Capture the cell that displays the provided text and extract its (X, Y) central coordinate. 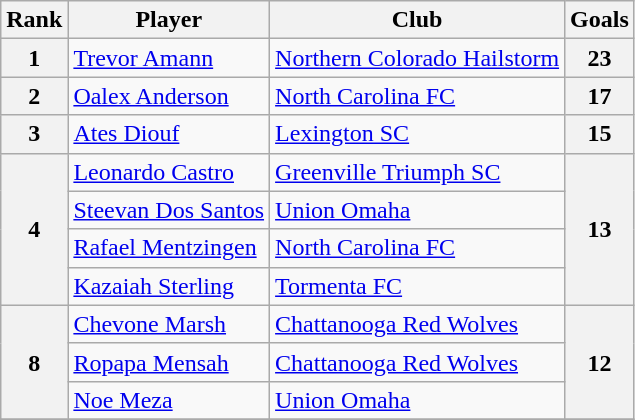
Kazaiah Sterling (169, 286)
Noe Meza (169, 400)
Goals (600, 20)
Oalex Anderson (169, 96)
Ates Diouf (169, 134)
23 (600, 58)
Greenville Triumph SC (418, 172)
Rank (34, 20)
13 (600, 229)
12 (600, 362)
Chevone Marsh (169, 324)
Rafael Mentzingen (169, 248)
1 (34, 58)
15 (600, 134)
Player (169, 20)
Leonardo Castro (169, 172)
Lexington SC (418, 134)
Steevan Dos Santos (169, 210)
Northern Colorado Hailstorm (418, 58)
8 (34, 362)
17 (600, 96)
Trevor Amann (169, 58)
2 (34, 96)
3 (34, 134)
4 (34, 229)
Tormenta FC (418, 286)
Ropapa Mensah (169, 362)
Club (418, 20)
